Locate the cell with the specified text and output its [X, Y] center coordinate. 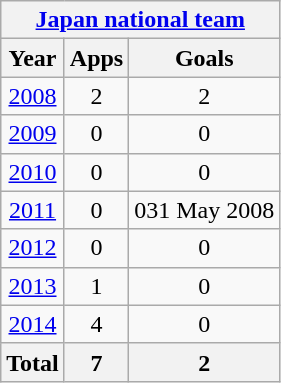
2010 [33, 172]
2011 [33, 210]
7 [96, 362]
2012 [33, 248]
Year [33, 58]
2008 [33, 96]
2013 [33, 286]
Total [33, 362]
Apps [96, 58]
031 May 2008 [204, 210]
1 [96, 286]
2014 [33, 324]
4 [96, 324]
Goals [204, 58]
2009 [33, 134]
Japan national team [140, 20]
